Return the (x, y) coordinate for the center point of the cell that contains the specified text.  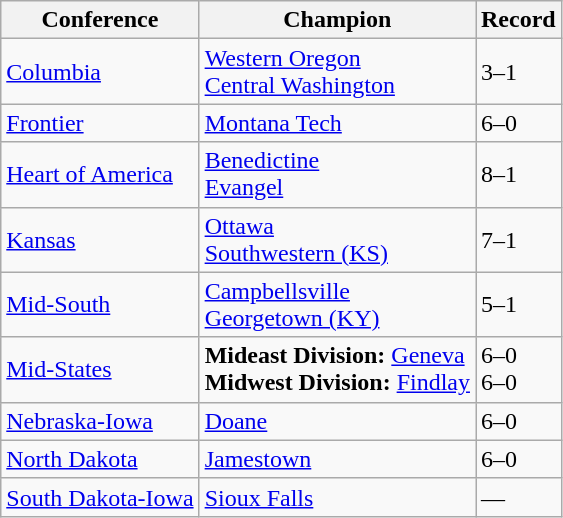
Doane (337, 421)
Nebraska-Iowa (100, 421)
Frontier (100, 123)
Columbia (100, 72)
5–1 (519, 304)
Western OregonCentral Washington (337, 72)
OttawaSouthwestern (KS) (337, 240)
BenedictineEvangel (337, 174)
Conference (100, 20)
South Dakota-Iowa (100, 497)
Mid-South (100, 304)
8–1 (519, 174)
North Dakota (100, 459)
7–1 (519, 240)
Montana Tech (337, 123)
3–1 (519, 72)
Kansas (100, 240)
Mid-States (100, 370)
Mideast Division: GenevaMidwest Division: Findlay (337, 370)
— (519, 497)
Champion (337, 20)
Record (519, 20)
Jamestown (337, 459)
Sioux Falls (337, 497)
6–06–0 (519, 370)
Heart of America (100, 174)
CampbellsvilleGeorgetown (KY) (337, 304)
